For the text-containing cell, return its midpoint in (x, y) coordinate format. 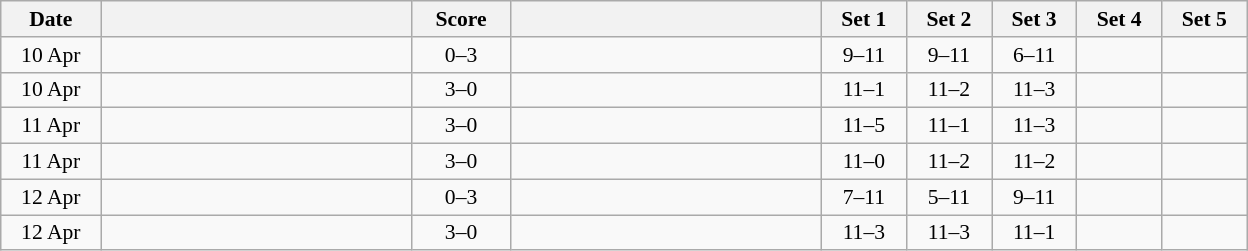
11–5 (864, 126)
7–11 (864, 197)
Set 4 (1120, 19)
Score (461, 19)
5–11 (948, 197)
Set 5 (1204, 19)
Set 3 (1034, 19)
Date (51, 19)
Set 2 (948, 19)
Set 1 (864, 19)
6–11 (1034, 55)
11–0 (864, 162)
